Locate the cell with the specified text and output its [X, Y] center coordinate. 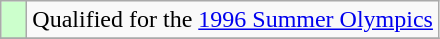
Qualified for the 1996 Summer Olympics [233, 20]
